Return the [X, Y] coordinate for the center point of the cell that contains the specified text.  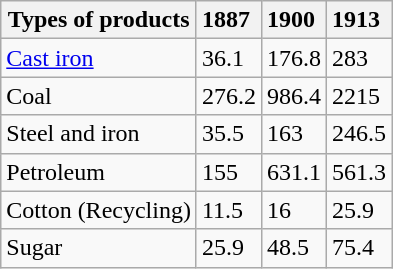
631.1 [294, 172]
276.2 [228, 96]
1900 [294, 20]
Cast iron [99, 58]
155 [228, 172]
48.5 [294, 248]
986.4 [294, 96]
35.5 [228, 134]
176.8 [294, 58]
Steel and iron [99, 134]
36.1 [228, 58]
Petroleum [99, 172]
2215 [360, 96]
16 [294, 210]
75.4 [360, 248]
163 [294, 134]
Sugar [99, 248]
Coal [99, 96]
Cotton (Recycling) [99, 210]
246.5 [360, 134]
11.5 [228, 210]
1887 [228, 20]
283 [360, 58]
1913 [360, 20]
561.3 [360, 172]
Types of products [99, 20]
